Extract the (X, Y) coordinate from the center of the cell holding the provided text.  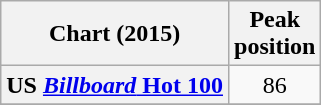
US Billboard Hot 100 (115, 85)
86 (275, 85)
Chart (2015) (115, 34)
Peakposition (275, 34)
